Identify which cell holds the provided text, then report its [x, y] central coordinate. 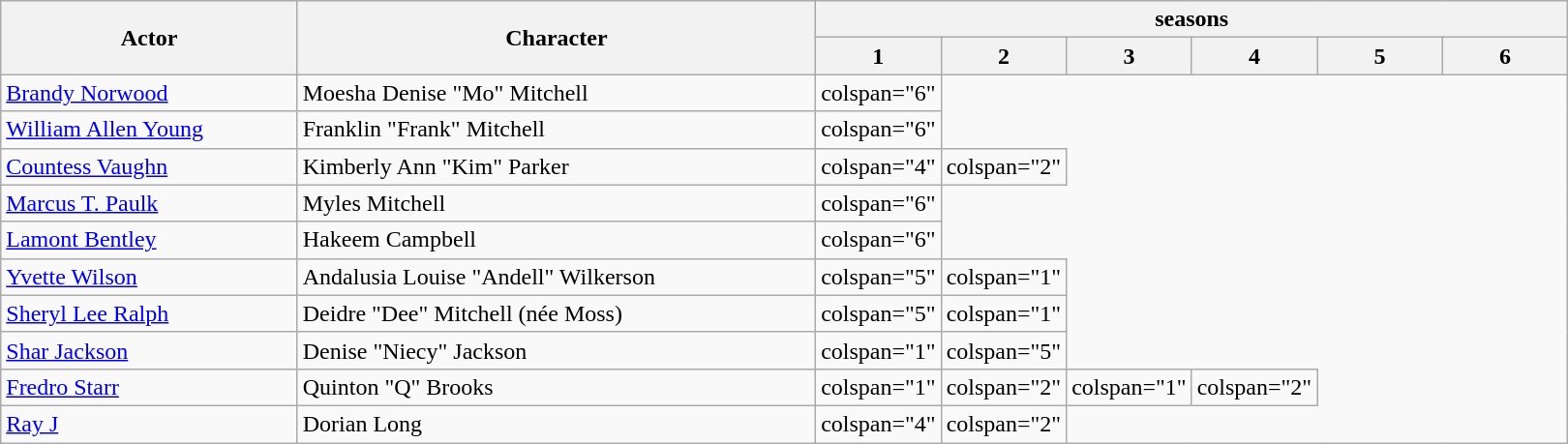
Lamont Bentley [149, 240]
Myles Mitchell [556, 203]
seasons [1192, 19]
1 [879, 56]
Quinton "Q" Brooks [556, 387]
Sheryl Lee Ralph [149, 313]
Moesha Denise "Mo" Mitchell [556, 93]
Actor [149, 38]
Franklin "Frank" Mitchell [556, 130]
Ray J [149, 424]
5 [1380, 56]
Fredro Starr [149, 387]
Yvette Wilson [149, 277]
Brandy Norwood [149, 93]
Denise "Niecy" Jackson [556, 350]
6 [1505, 56]
Character [556, 38]
Deidre "Dee" Mitchell (née Moss) [556, 313]
2 [1004, 56]
4 [1254, 56]
3 [1130, 56]
Hakeem Campbell [556, 240]
Andalusia Louise "Andell" Wilkerson [556, 277]
Dorian Long [556, 424]
Marcus T. Paulk [149, 203]
Countess Vaughn [149, 166]
William Allen Young [149, 130]
Kimberly Ann "Kim" Parker [556, 166]
Shar Jackson [149, 350]
